Output the [X, Y] coordinate of the center of the cell containing the given text.  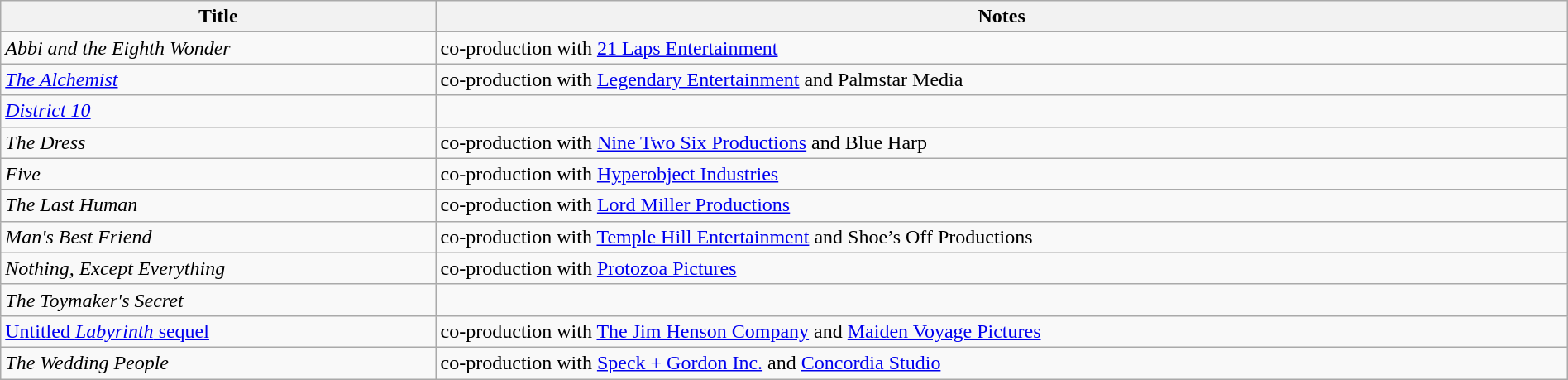
Five [218, 174]
Abbi and the Eighth Wonder [218, 48]
The Alchemist [218, 79]
Nothing, Except Everything [218, 268]
The Wedding People [218, 363]
co-production with Temple Hill Entertainment and Shoe’s Off Productions [1002, 237]
The Dress [218, 142]
Man's Best Friend [218, 237]
co-production with Lord Miller Productions [1002, 205]
District 10 [218, 111]
co-production with Protozoa Pictures [1002, 268]
co-production with Speck + Gordon Inc. and Concordia Studio [1002, 363]
Title [218, 17]
co-production with Legendary Entertainment and Palmstar Media [1002, 79]
Notes [1002, 17]
co-production with 21 Laps Entertainment [1002, 48]
co-production with Hyperobject Industries [1002, 174]
The Toymaker's Secret [218, 300]
co-production with Nine Two Six Productions and Blue Harp [1002, 142]
The Last Human [218, 205]
co-production with The Jim Henson Company and Maiden Voyage Pictures [1002, 331]
Untitled Labyrinth sequel [218, 331]
